From the cell containing the given text, extract its center point as [X, Y] coordinate. 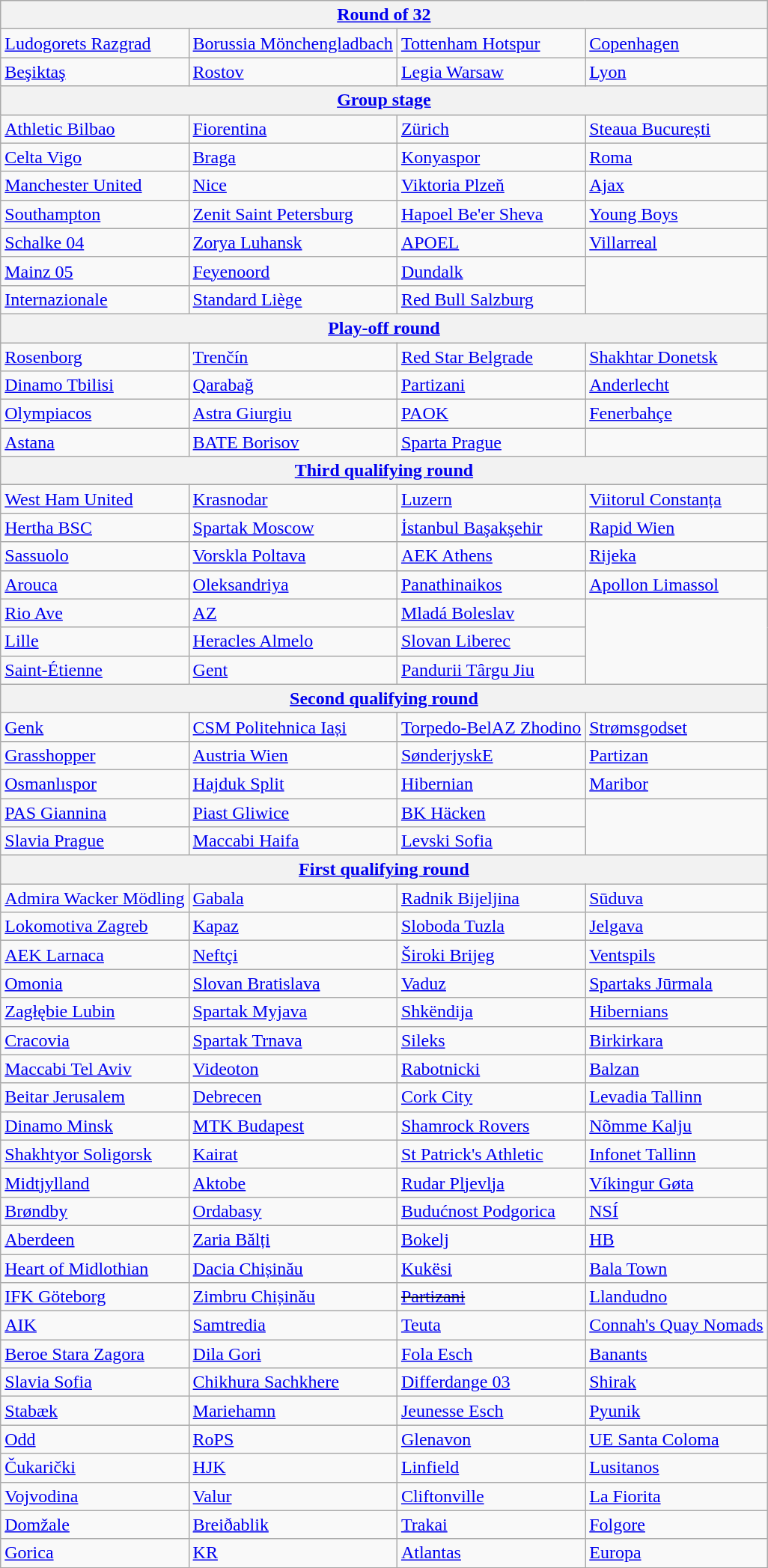
Odd [94, 1439]
Stabæk [94, 1411]
Cork City [491, 1097]
Red Bull Salzburg [491, 299]
Steaua București [677, 129]
Mladá Boleslav [491, 613]
Slovan Liberec [491, 641]
Spartak Myjava [293, 1012]
First qualifying round [384, 870]
Strømsgodset [677, 727]
HJK [293, 1468]
Slovan Bratislava [293, 983]
Osmanlıspor [94, 784]
Llandudno [677, 1297]
Zorya Luhansk [293, 242]
Infonet Tallinn [677, 1154]
Teuta [491, 1326]
BATE Borisov [293, 442]
Shakhtar Donetsk [677, 357]
Chikhura Sachkhere [293, 1382]
Hapoel Be'er Sheva [491, 214]
MTK Budapest [293, 1126]
Kairat [293, 1154]
Videoton [293, 1069]
Shkëndija [491, 1012]
Maribor [677, 784]
Neftçi [293, 955]
Play-off round [384, 328]
RoPS [293, 1439]
Hertha BSC [94, 528]
Samtredia [293, 1326]
Europa [677, 1553]
Partizan [677, 755]
Heracles Almelo [293, 641]
Pandurii Târgu Jiu [491, 670]
NSÍ [677, 1211]
Feyenoord [293, 271]
Copenhagen [677, 43]
Levski Sofia [491, 841]
Midtjylland [94, 1183]
Hajduk Split [293, 784]
Aberdeen [94, 1239]
Sloboda Tuzla [491, 927]
Ordabasy [293, 1211]
Braga [293, 157]
Dinamo Minsk [94, 1126]
Oleksandriya [293, 585]
Nice [293, 186]
Sileks [491, 1040]
Young Boys [677, 214]
West Ham United [94, 499]
Birkirkara [677, 1040]
Saint-Étienne [94, 670]
Anderlecht [677, 385]
Bokelj [491, 1239]
Mainz 05 [94, 271]
Vorskla Poltava [293, 556]
Athletic Bilbao [94, 129]
Sassuolo [94, 556]
Southampton [94, 214]
Zenit Saint Petersburg [293, 214]
Lille [94, 641]
HB [677, 1239]
Apollon Limassol [677, 585]
Schalke 04 [94, 242]
Zürich [491, 129]
Arouca [94, 585]
İstanbul Başakşehir [491, 528]
Fola Esch [491, 1354]
Rijeka [677, 556]
AIK [94, 1326]
La Fiorita [677, 1496]
Lusitanos [677, 1468]
Ludogorets Razgrad [94, 43]
Second qualifying round [384, 698]
BK Häcken [491, 812]
Borussia Mönchengladbach [293, 43]
Konyaspor [491, 157]
Beşiktaş [94, 72]
Luzern [491, 499]
Villarreal [677, 242]
Panathinaikos [491, 585]
AEK Athens [491, 556]
Admira Wacker Mödling [94, 898]
Atlantas [491, 1553]
Kukësi [491, 1269]
IFK Göteborg [94, 1297]
Internazionale [94, 299]
Roma [677, 157]
CSM Politehnica Iași [293, 727]
Breiðablik [293, 1525]
Sparta Prague [491, 442]
Heart of Midlothian [94, 1269]
Standard Liège [293, 299]
Rio Ave [94, 613]
Linfield [491, 1468]
Jelgava [677, 927]
Shakhtyor Soligorsk [94, 1154]
Vaduz [491, 983]
AZ [293, 613]
Celta Vigo [94, 157]
Dundalk [491, 271]
Zimbru Chișinău [293, 1297]
Viitorul Constanța [677, 499]
Debrecen [293, 1097]
Manchester United [94, 186]
Jeunesse Esch [491, 1411]
APOEL [491, 242]
Brøndby [94, 1211]
Folgore [677, 1525]
Levadia Tallinn [677, 1097]
Austria Wien [293, 755]
Olympiacos [94, 414]
KR [293, 1553]
Dila Gori [293, 1354]
Beitar Jerusalem [94, 1097]
Group stage [384, 100]
Third qualifying round [384, 471]
Široki Brijeg [491, 955]
Red Star Belgrade [491, 357]
Gorica [94, 1553]
Ventspils [677, 955]
Legia Warsaw [491, 72]
Omonia [94, 983]
Beroe Stara Zagora [94, 1354]
Trakai [491, 1525]
Nõmme Kalju [677, 1126]
Piast Gliwice [293, 812]
Astra Giurgiu [293, 414]
Ajax [677, 186]
Tottenham Hotspur [491, 43]
Rostov [293, 72]
Banants [677, 1354]
Shirak [677, 1382]
Mariehamn [293, 1411]
Glenavon [491, 1439]
Round of 32 [384, 15]
Hibernian [491, 784]
Pyunik [677, 1411]
Rabotnicki [491, 1069]
Gent [293, 670]
Trenčín [293, 357]
Slavia Prague [94, 841]
Budućnost Podgorica [491, 1211]
Maccabi Tel Aviv [94, 1069]
AEK Larnaca [94, 955]
Slavia Sofia [94, 1382]
Maccabi Haifa [293, 841]
Spartaks Jūrmala [677, 983]
Astana [94, 442]
Lyon [677, 72]
Krasnodar [293, 499]
Rapid Wien [677, 528]
UE Santa Coloma [677, 1439]
Cliftonville [491, 1496]
Zaria Bălți [293, 1239]
Čukarički [94, 1468]
Spartak Trnava [293, 1040]
Víkingur Gøta [677, 1183]
Torpedo-BelAZ Zhodino [491, 727]
Dacia Chișinău [293, 1269]
Balzan [677, 1069]
Hibernians [677, 1012]
Cracovia [94, 1040]
PAS Giannina [94, 812]
Viktoria Plzeň [491, 186]
Sūduva [677, 898]
Fiorentina [293, 129]
Gabala [293, 898]
Domžale [94, 1525]
Rosenborg [94, 357]
Qarabağ [293, 385]
SønderjyskE [491, 755]
Dinamo Tbilisi [94, 385]
Radnik Bijeljina [491, 898]
PAOK [491, 414]
Vojvodina [94, 1496]
Shamrock Rovers [491, 1126]
Zagłębie Lubin [94, 1012]
Rudar Pljevlja [491, 1183]
Spartak Moscow [293, 528]
Grasshopper [94, 755]
Fenerbahçe [677, 414]
Connah's Quay Nomads [677, 1326]
Lokomotiva Zagreb [94, 927]
St Patrick's Athletic [491, 1154]
Genk [94, 727]
Bala Town [677, 1269]
Kapaz [293, 927]
Valur [293, 1496]
Differdange 03 [491, 1382]
Aktobe [293, 1183]
